Find where the given text appears and provide that cell's center as [X, Y] coordinate. 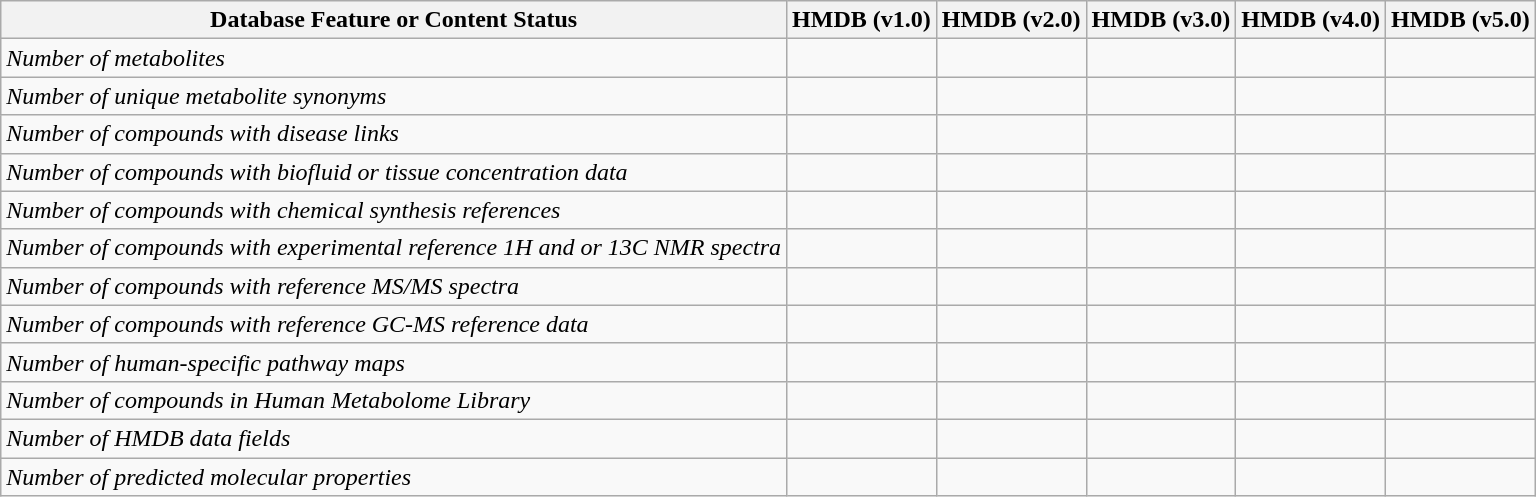
HMDB (v1.0) [862, 20]
HMDB (v4.0) [1311, 20]
Number of unique metabolite synonyms [394, 96]
HMDB (v5.0) [1460, 20]
Number of human-specific pathway maps [394, 362]
HMDB (v2.0) [1011, 20]
Number of compounds with experimental reference 1H and or 13C NMR spectra [394, 248]
Number of compounds with reference MS/MS spectra [394, 286]
Number of predicted molecular properties [394, 477]
Number of compounds with biofluid or tissue concentration data [394, 172]
Number of metabolites [394, 58]
HMDB (v3.0) [1161, 20]
Number of compounds with disease links [394, 134]
Database Feature or Content Status [394, 20]
Number of HMDB data fields [394, 438]
Number of compounds with reference GC-MS reference data [394, 324]
Number of compounds with chemical synthesis references [394, 210]
Number of compounds in Human Metabolome Library [394, 400]
